Find where the given text appears and provide that cell's center as [x, y] coordinate. 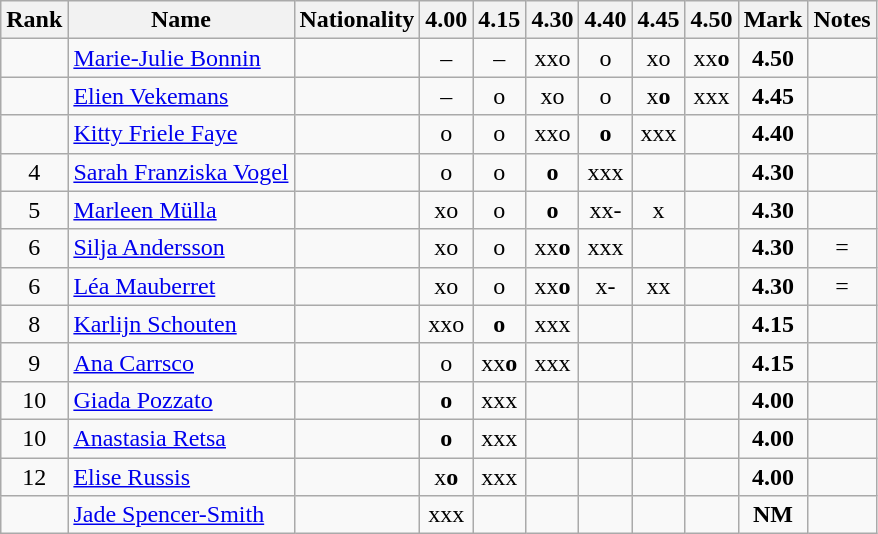
xx [658, 286]
Marie-Julie Bonnin [181, 58]
Silja Andersson [181, 248]
4 [34, 172]
Ana Carrsco [181, 362]
Elien Vekemans [181, 96]
Nationality [357, 20]
NM [773, 515]
Marleen Mülla [181, 210]
Jade Spencer-Smith [181, 515]
Elise Russis [181, 477]
Giada Pozzato [181, 400]
Rank [34, 20]
xx- [606, 210]
x [658, 210]
Name [181, 20]
12 [34, 477]
5 [34, 210]
9 [34, 362]
Mark [773, 20]
x- [606, 286]
Anastasia Retsa [181, 438]
Léa Mauberret [181, 286]
8 [34, 324]
Kitty Friele Faye [181, 134]
Sarah Franziska Vogel [181, 172]
Karlijn Schouten [181, 324]
Notes [842, 20]
